Capture the cell that displays the provided text and extract its (X, Y) central coordinate. 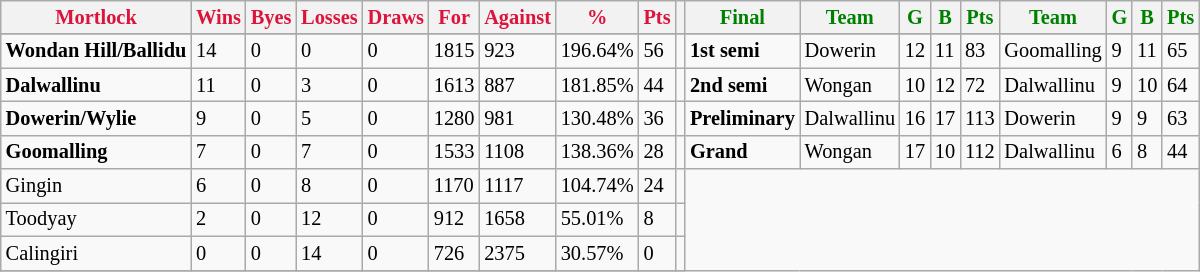
36 (658, 118)
1170 (454, 186)
5 (329, 118)
% (598, 17)
887 (518, 85)
1280 (454, 118)
Wondan Hill/Ballidu (96, 51)
Calingiri (96, 253)
1815 (454, 51)
56 (658, 51)
1st semi (742, 51)
83 (980, 51)
1533 (454, 152)
2375 (518, 253)
1108 (518, 152)
64 (1180, 85)
For (454, 17)
912 (454, 219)
Final (742, 17)
Grand (742, 152)
63 (1180, 118)
3 (329, 85)
Dowerin/Wylie (96, 118)
55.01% (598, 219)
1658 (518, 219)
196.64% (598, 51)
2 (218, 219)
Byes (271, 17)
28 (658, 152)
65 (1180, 51)
138.36% (598, 152)
30.57% (598, 253)
113 (980, 118)
Losses (329, 17)
981 (518, 118)
Mortlock (96, 17)
16 (915, 118)
1117 (518, 186)
181.85% (598, 85)
112 (980, 152)
1613 (454, 85)
726 (454, 253)
Gingin (96, 186)
Toodyay (96, 219)
104.74% (598, 186)
2nd semi (742, 85)
923 (518, 51)
72 (980, 85)
Against (518, 17)
Draws (396, 17)
130.48% (598, 118)
24 (658, 186)
Preliminary (742, 118)
Wins (218, 17)
